Scan for the cell matching the given text and deliver its (X, Y) coordinate at center. 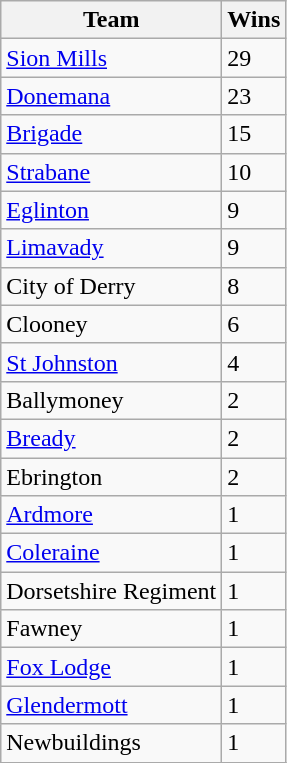
Donemana (112, 96)
Fawney (112, 629)
Strabane (112, 172)
Ardmore (112, 515)
Newbuildings (112, 743)
Sion Mills (112, 58)
Brigade (112, 134)
Eglinton (112, 210)
Bready (112, 438)
15 (254, 134)
Dorsetshire Regiment (112, 591)
6 (254, 324)
Glendermott (112, 705)
St Johnston (112, 362)
Limavady (112, 248)
City of Derry (112, 286)
8 (254, 286)
Fox Lodge (112, 667)
23 (254, 96)
Ballymoney (112, 400)
Wins (254, 20)
29 (254, 58)
Coleraine (112, 553)
10 (254, 172)
Team (112, 20)
4 (254, 362)
Ebrington (112, 477)
Clooney (112, 324)
